Capture the cell that displays the provided text and extract its [x, y] central coordinate. 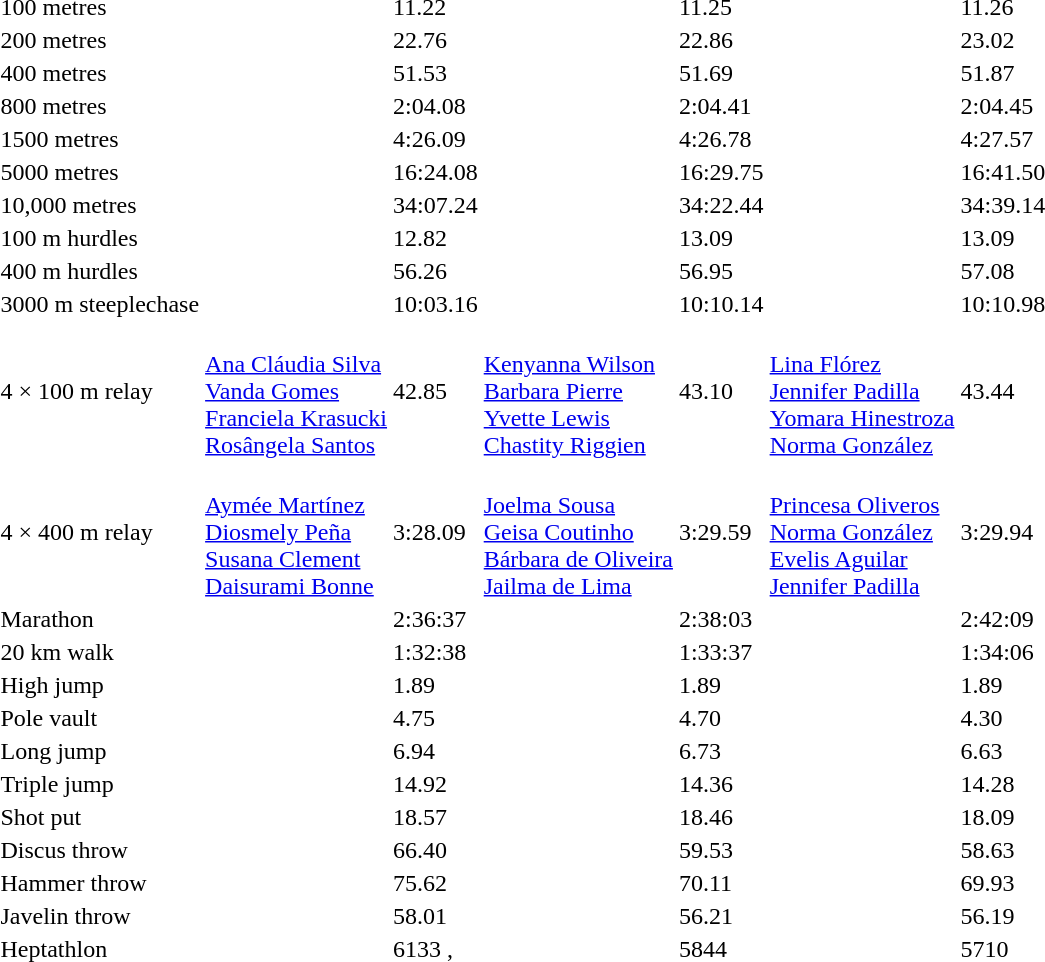
59.53 [721, 850]
10:10.14 [721, 304]
16:29.75 [721, 172]
3:29.59 [721, 532]
14.36 [721, 784]
22.76 [436, 40]
Lina FlórezJennifer PadillaYomara HinestrozaNorma González [862, 391]
4:26.78 [721, 139]
4.70 [721, 718]
14.92 [436, 784]
18.57 [436, 817]
4:26.09 [436, 139]
1:33:37 [721, 652]
1:32:38 [436, 652]
2:04.41 [721, 106]
6.94 [436, 751]
2:36:37 [436, 619]
Kenyanna WilsonBarbara PierreYvette LewisChastity Riggien [578, 391]
22.86 [721, 40]
56.26 [436, 271]
56.21 [721, 916]
2:04.08 [436, 106]
10:03.16 [436, 304]
66.40 [436, 850]
6.73 [721, 751]
4.75 [436, 718]
58.01 [436, 916]
51.69 [721, 73]
34:07.24 [436, 205]
3:28.09 [436, 532]
Joelma SousaGeisa CoutinhoBárbara de OliveiraJailma de Lima [578, 532]
13.09 [721, 238]
Princesa OliverosNorma GonzálezEvelis AguilarJennifer Padilla [862, 532]
Aymée MartínezDiosmely PeñaSusana ClementDaisurami Bonne [296, 532]
18.46 [721, 817]
Ana Cláudia SilvaVanda GomesFranciela KrasuckiRosângela Santos [296, 391]
2:38:03 [721, 619]
51.53 [436, 73]
42.85 [436, 391]
56.95 [721, 271]
70.11 [721, 883]
75.62 [436, 883]
43.10 [721, 391]
12.82 [436, 238]
34:22.44 [721, 205]
16:24.08 [436, 172]
